Scan for the cell matching the given text and deliver its (x, y) coordinate at center. 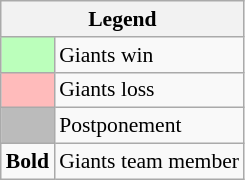
Giants team member (149, 162)
Postponement (149, 126)
Giants win (149, 55)
Giants loss (149, 90)
Legend (122, 19)
Bold (28, 162)
